For the text-containing cell, return its midpoint in [X, Y] coordinate format. 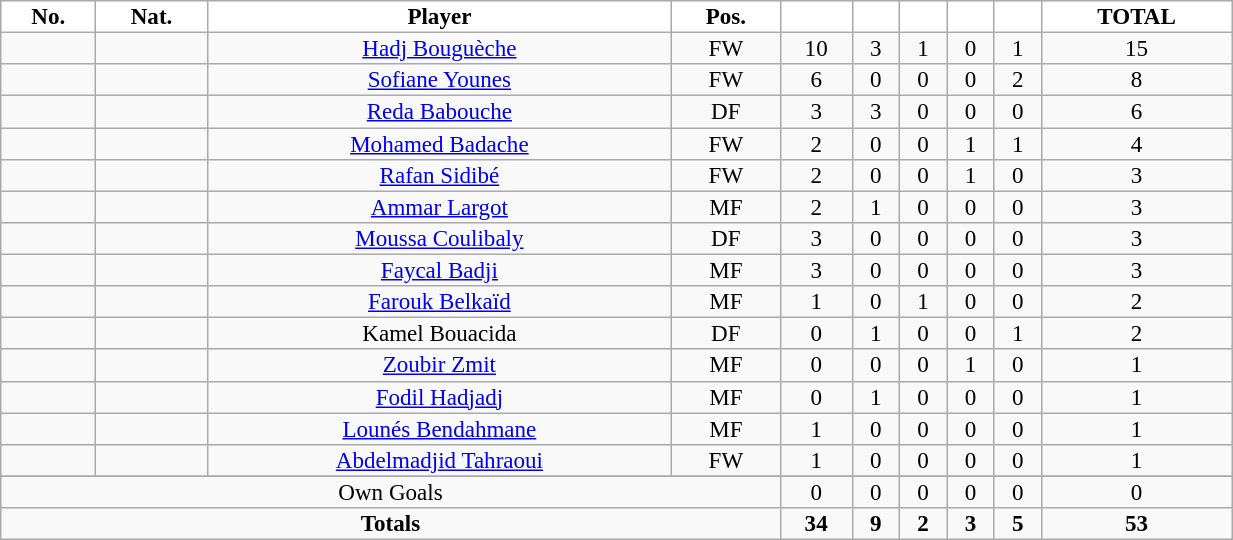
No. [48, 17]
Moussa Coulibaly [439, 239]
4 [1136, 144]
Farouk Belkaïd [439, 302]
Totals [390, 524]
53 [1136, 524]
Pos. [726, 17]
Hadj Bouguèche [439, 49]
Zoubir Zmit [439, 366]
10 [816, 49]
9 [876, 524]
5 [1018, 524]
Own Goals [390, 492]
34 [816, 524]
TOTAL [1136, 17]
15 [1136, 49]
Rafan Sidibé [439, 176]
Nat. [152, 17]
Abdelmadjid Tahraoui [439, 461]
Kamel Bouacida [439, 334]
Player [439, 17]
Ammar Largot [439, 207]
Lounés Bendahmane [439, 429]
Reda Babouche [439, 112]
Fodil Hadjadj [439, 397]
8 [1136, 80]
Mohamed Badache [439, 144]
Sofiane Younes [439, 80]
Faycal Badji [439, 271]
